For the text-containing cell, return its midpoint in [x, y] coordinate format. 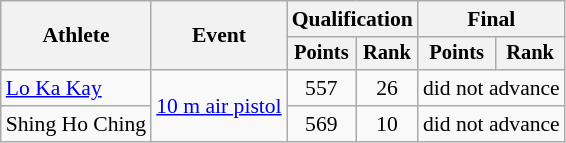
Event [218, 36]
Final [492, 19]
557 [322, 88]
10 [387, 124]
Shing Ho Ching [76, 124]
Qualification [352, 19]
569 [322, 124]
10 m air pistol [218, 106]
26 [387, 88]
Lo Ka Kay [76, 88]
Athlete [76, 36]
